Determine the (x, y) coordinate at the center of the cell enclosing the given text.  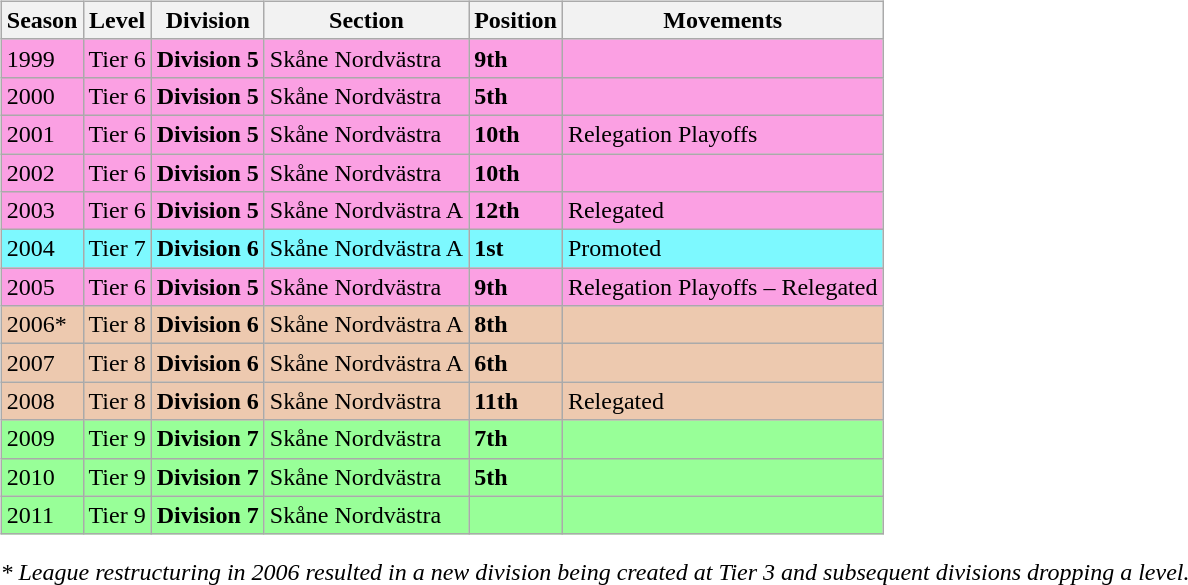
Tier 7 (117, 249)
Section (366, 20)
8th (516, 325)
Movements (722, 20)
11th (516, 401)
2010 (42, 477)
2006* (42, 325)
2011 (42, 515)
Promoted (722, 249)
2008 (42, 401)
2004 (42, 249)
2005 (42, 287)
2003 (42, 211)
2009 (42, 439)
1999 (42, 58)
2001 (42, 134)
2007 (42, 363)
Relegation Playoffs – Relegated (722, 287)
12th (516, 211)
Position (516, 20)
Relegation Playoffs (722, 134)
Level (117, 20)
2002 (42, 173)
1st (516, 249)
Season (42, 20)
7th (516, 439)
6th (516, 363)
Division (208, 20)
2000 (42, 96)
